Search for the cell housing the specified text and yield its [X, Y] center coordinate. 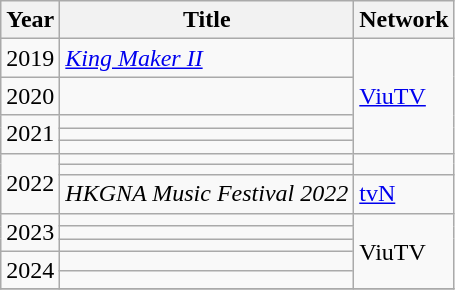
Title [207, 20]
HKGNA Music Festival 2022 [207, 194]
2023 [30, 232]
Year [30, 20]
King Maker II [207, 58]
2021 [30, 134]
tvN [404, 194]
Network [404, 20]
2024 [30, 270]
2022 [30, 183]
2019 [30, 58]
2020 [30, 96]
